For the text-containing cell, return its midpoint in (x, y) coordinate format. 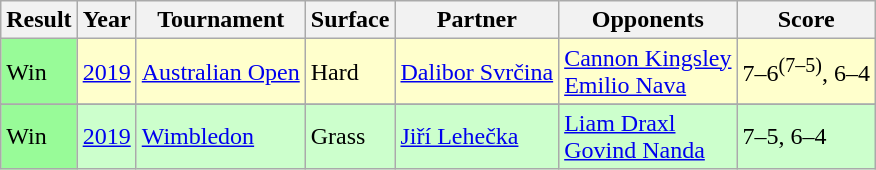
Wimbledon (220, 136)
Surface (350, 20)
Score (806, 20)
Result (39, 20)
Cannon Kingsley Emilio Nava (648, 72)
Australian Open (220, 72)
Year (106, 20)
Tournament (220, 20)
Hard (350, 72)
Partner (477, 20)
Opponents (648, 20)
Jiří Lehečka (477, 136)
7–5, 6–4 (806, 136)
Liam Draxl Govind Nanda (648, 136)
Dalibor Svrčina (477, 72)
Grass (350, 136)
7–6(7–5), 6–4 (806, 72)
